Find where the given text appears and provide that cell's center as [x, y] coordinate. 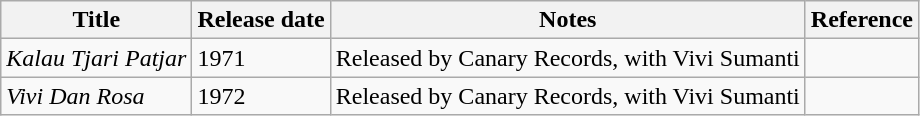
1971 [261, 58]
Vivi Dan Rosa [96, 96]
Reference [862, 20]
Title [96, 20]
Release date [261, 20]
Kalau Tjari Patjar [96, 58]
1972 [261, 96]
Notes [568, 20]
